Locate the cell with the specified text and output its [X, Y] center coordinate. 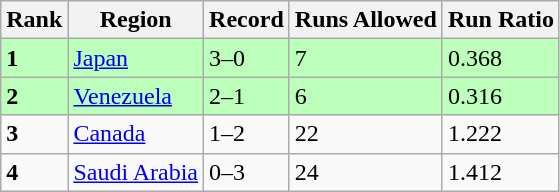
1.412 [500, 172]
Run Ratio [500, 20]
1 [34, 58]
3–0 [247, 58]
3 [34, 134]
24 [366, 172]
6 [366, 96]
Region [136, 20]
Record [247, 20]
1.222 [500, 134]
Runs Allowed [366, 20]
2–1 [247, 96]
1–2 [247, 134]
4 [34, 172]
Venezuela [136, 96]
2 [34, 96]
Canada [136, 134]
22 [366, 134]
7 [366, 58]
0.368 [500, 58]
Rank [34, 20]
0–3 [247, 172]
Saudi Arabia [136, 172]
0.316 [500, 96]
Japan [136, 58]
